Determine the [x, y] coordinate at the center of the cell enclosing the given text.  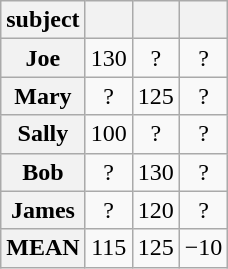
Joe [43, 58]
James [43, 210]
120 [156, 210]
115 [108, 248]
Mary [43, 96]
subject [43, 20]
−10 [204, 248]
Sally [43, 134]
100 [108, 134]
MEAN [43, 248]
Bob [43, 172]
